From the cell containing the given text, extract its center point as (x, y) coordinate. 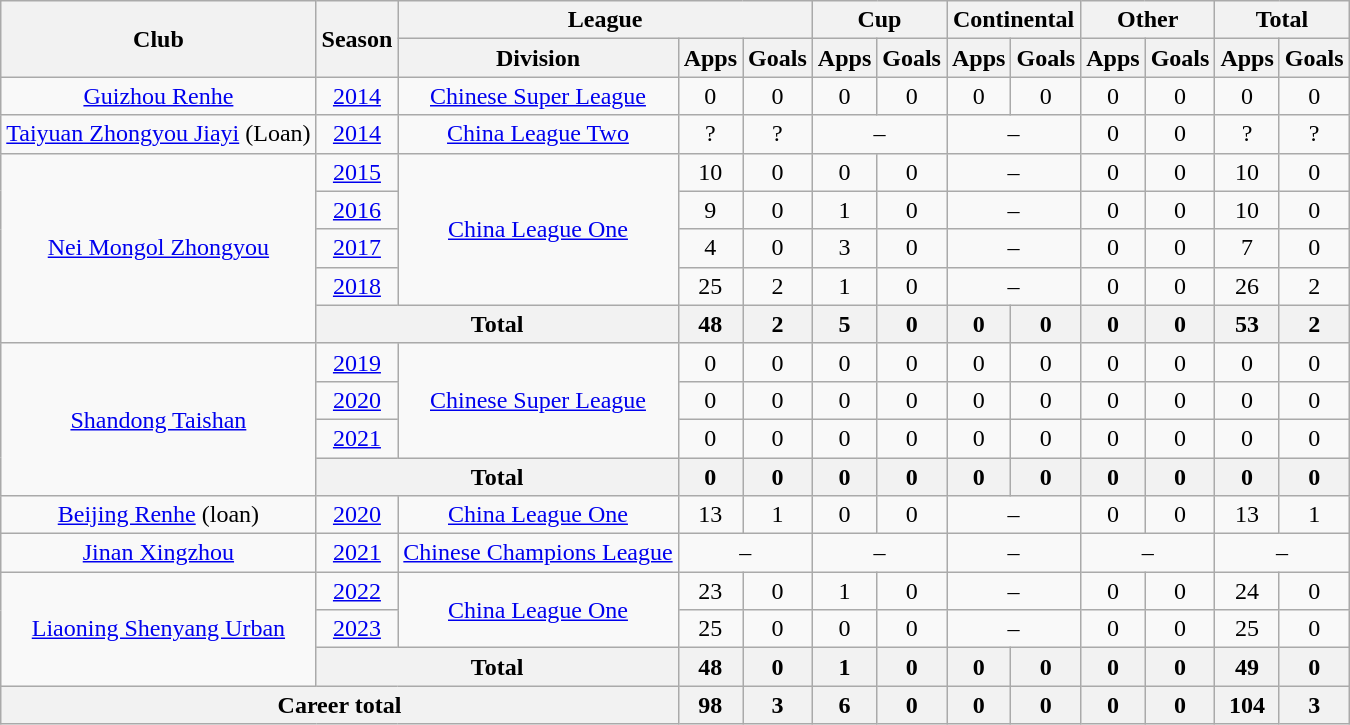
2023 (357, 629)
53 (1247, 324)
7 (1247, 248)
2018 (357, 286)
Shandong Taishan (158, 419)
2015 (357, 172)
Season (357, 39)
Chinese Champions League (538, 553)
2016 (357, 210)
Guizhou Renhe (158, 96)
Beijing Renhe (loan) (158, 515)
104 (1247, 705)
23 (710, 591)
Taiyuan Zhongyou Jiayi (Loan) (158, 134)
League (606, 20)
Nei Mongol Zhongyou (158, 248)
Other (1148, 20)
9 (710, 210)
2019 (357, 362)
24 (1247, 591)
49 (1247, 667)
Club (158, 39)
Jinan Xingzhou (158, 553)
98 (710, 705)
Career total (340, 705)
Continental (1013, 20)
Division (538, 58)
Liaoning Shenyang Urban (158, 629)
China League Two (538, 134)
2022 (357, 591)
4 (710, 248)
2017 (357, 248)
5 (844, 324)
6 (844, 705)
26 (1247, 286)
Cup (879, 20)
